From the cell containing the given text, extract its center point as [x, y] coordinate. 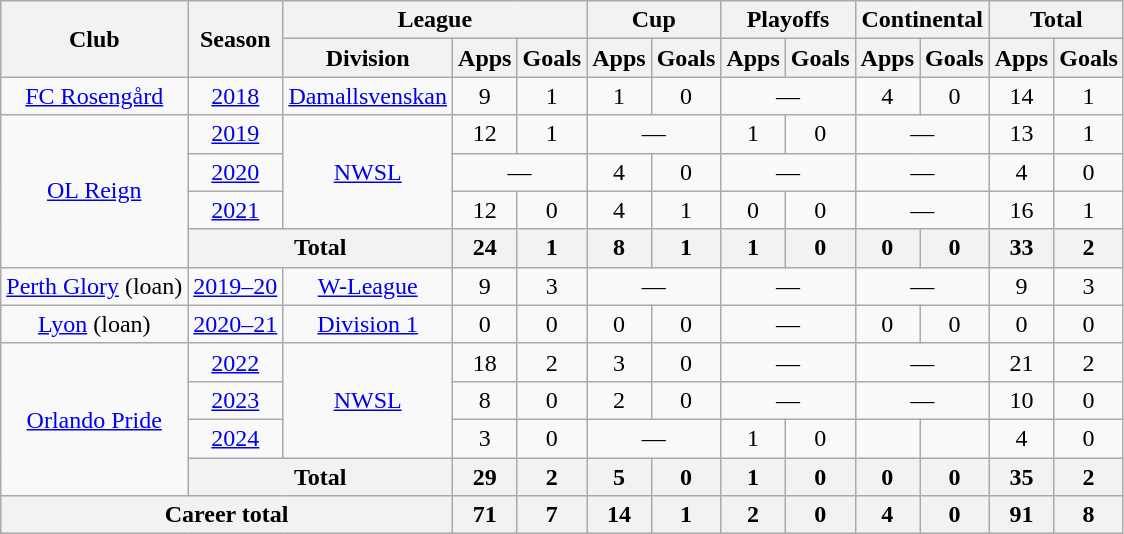
21 [1021, 362]
Season [236, 39]
71 [485, 515]
24 [485, 248]
Club [94, 39]
16 [1021, 210]
2020 [236, 172]
2024 [236, 438]
2019 [236, 134]
2022 [236, 362]
Orlando Pride [94, 419]
33 [1021, 248]
League [435, 20]
5 [619, 477]
Division 1 [368, 324]
Lyon (loan) [94, 324]
2020–21 [236, 324]
2021 [236, 210]
18 [485, 362]
Perth Glory (loan) [94, 286]
13 [1021, 134]
2018 [236, 96]
2019–20 [236, 286]
FC Rosengård [94, 96]
2023 [236, 400]
OL Reign [94, 191]
7 [552, 515]
Damallsvenskan [368, 96]
Division [368, 58]
Cup [654, 20]
29 [485, 477]
91 [1021, 515]
10 [1021, 400]
Continental [922, 20]
35 [1021, 477]
W-League [368, 286]
Career total [227, 515]
Playoffs [788, 20]
